Search for the cell housing the specified text and yield its (X, Y) center coordinate. 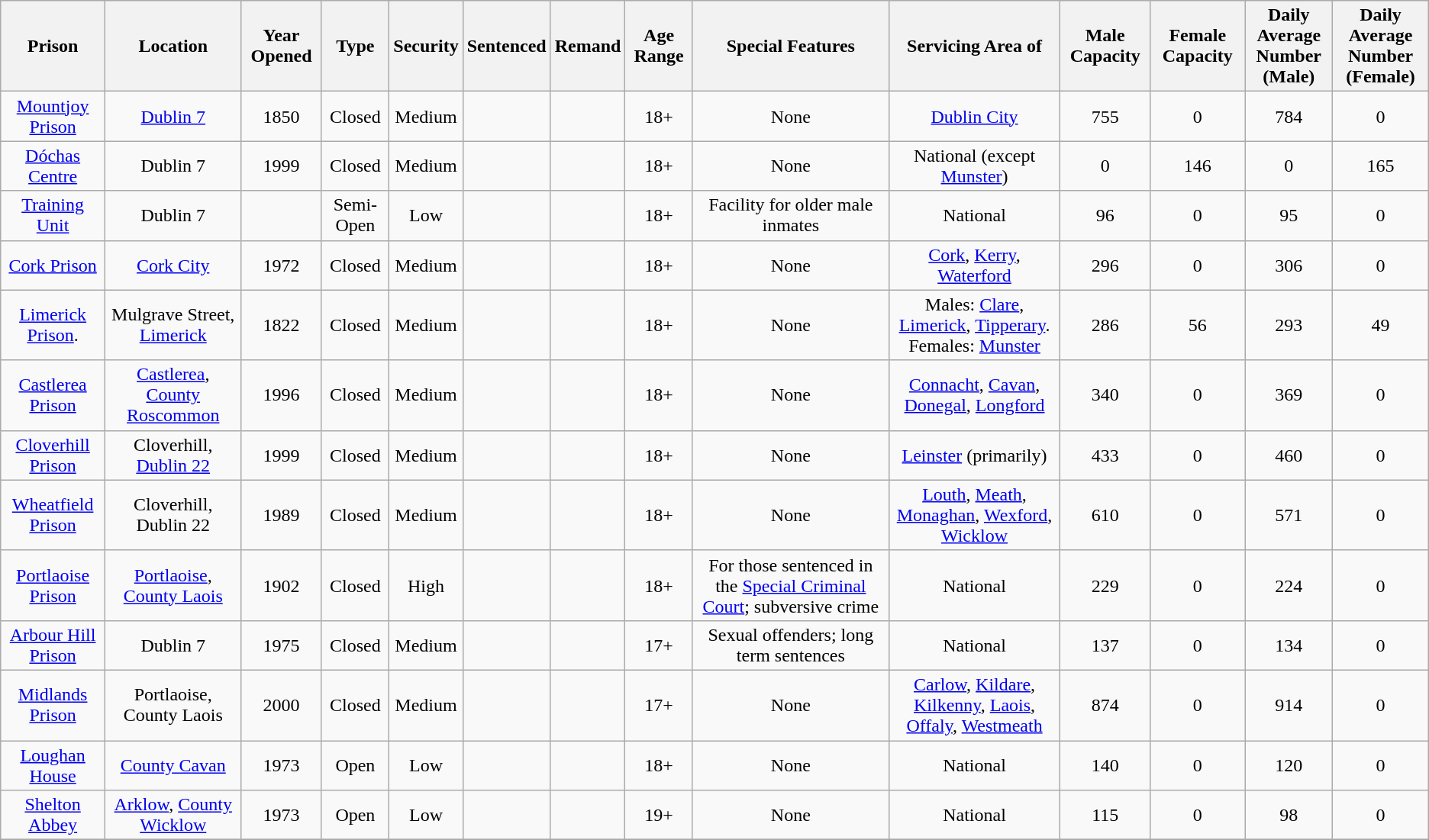
120 (1289, 764)
571 (1289, 515)
755 (1105, 116)
Female Capacity (1198, 46)
2000 (281, 705)
1989 (281, 515)
Wheatfield Prison (53, 515)
1822 (281, 325)
1902 (281, 585)
County Cavan (173, 764)
Daily Average Number (Female) (1380, 46)
National (except Munster) (974, 166)
140 (1105, 764)
165 (1380, 166)
Year Opened (281, 46)
Connacht, Cavan, Donegal, Longford (974, 395)
Sentenced (507, 46)
Midlands Prison (53, 705)
Dublin City (974, 116)
137 (1105, 645)
286 (1105, 325)
340 (1105, 395)
1975 (281, 645)
Portlaoise Prison (53, 585)
Age Range (659, 46)
Shelton Abbey (53, 815)
Daily Average Number (Male) (1289, 46)
610 (1105, 515)
229 (1105, 585)
Dóchas Centre (53, 166)
95 (1289, 215)
Mountjoy Prison (53, 116)
Male Capacity (1105, 46)
Special Features (791, 46)
460 (1289, 455)
369 (1289, 395)
Males: Clare, Limerick, Tipperary. Females: Munster (974, 325)
96 (1105, 215)
914 (1289, 705)
Castlerea Prison (53, 395)
Cork City (173, 266)
293 (1289, 325)
56 (1198, 325)
306 (1289, 266)
Type (356, 46)
296 (1105, 266)
98 (1289, 815)
Loughan House (53, 764)
224 (1289, 585)
49 (1380, 325)
Arklow, County Wicklow (173, 815)
Facility for older male inmates (791, 215)
Training Unit (53, 215)
Location (173, 46)
874 (1105, 705)
784 (1289, 116)
Leinster (primarily) (974, 455)
Arbour Hill Prison (53, 645)
146 (1198, 166)
115 (1105, 815)
134 (1289, 645)
Cork, Kerry, Waterford (974, 266)
Remand (588, 46)
Limerick Prison. (53, 325)
1996 (281, 395)
Prison (53, 46)
Cork Prison (53, 266)
Carlow, Kildare, Kilkenny, Laois, Offaly, Westmeath (974, 705)
Castlerea, County Roscommon (173, 395)
Servicing Area of (974, 46)
19+ (659, 815)
1850 (281, 116)
1972 (281, 266)
For those sentenced in the Special Criminal Court; subversive crime (791, 585)
433 (1105, 455)
Louth, Meath, Monaghan, Wexford, Wicklow (974, 515)
Mulgrave Street, Limerick (173, 325)
Semi-Open (356, 215)
High (426, 585)
Security (426, 46)
Sexual offenders; long term sentences (791, 645)
Cloverhill Prison (53, 455)
